Return the [x, y] coordinate for the center point of the cell that contains the specified text.  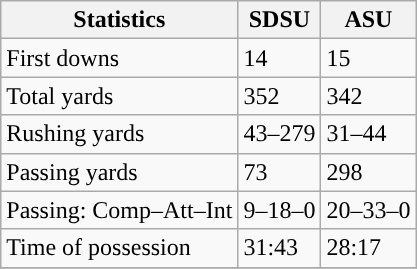
15 [368, 58]
31–44 [368, 134]
Total yards [120, 96]
342 [368, 96]
31:43 [280, 248]
20–33–0 [368, 210]
14 [280, 58]
Statistics [120, 20]
Time of possession [120, 248]
352 [280, 96]
28:17 [368, 248]
First downs [120, 58]
Passing yards [120, 172]
SDSU [280, 20]
43–279 [280, 134]
Rushing yards [120, 134]
ASU [368, 20]
Passing: Comp–Att–Int [120, 210]
298 [368, 172]
73 [280, 172]
9–18–0 [280, 210]
